Identify which cell holds the provided text, then report its [X, Y] central coordinate. 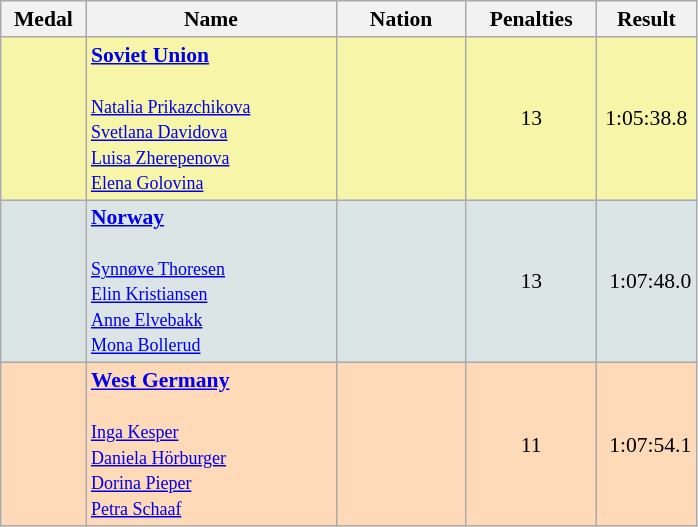
1:05:38.8 [646, 118]
1:07:48.0 [646, 282]
11 [531, 444]
NorwaySynnøve ThoresenElin KristiansenAnne ElvebakkMona Bollerud [211, 282]
Nation [401, 19]
Name [211, 19]
Penalties [531, 19]
Result [646, 19]
1:07:54.1 [646, 444]
Medal [44, 19]
West GermanyInga KesperDaniela HörburgerDorina PieperPetra Schaaf [211, 444]
Soviet UnionNatalia PrikazchikovaSvetlana DavidovaLuisa ZherepenovaElena Golovina [211, 118]
